Scan for the cell matching the given text and deliver its (X, Y) coordinate at center. 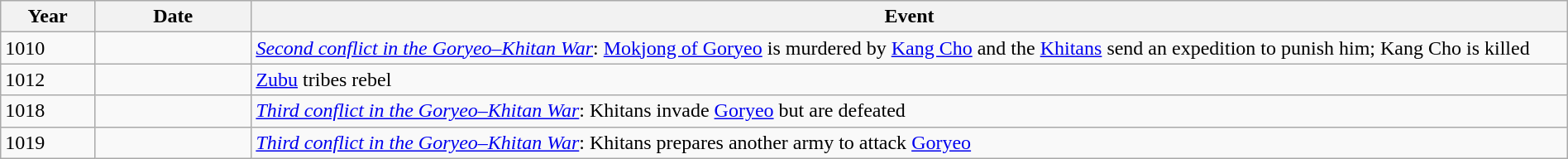
Third conflict in the Goryeo–Khitan War: Khitans invade Goryeo but are defeated (910, 111)
1018 (48, 111)
Date (172, 17)
1012 (48, 79)
Zubu tribes rebel (910, 79)
1010 (48, 48)
Year (48, 17)
Third conflict in the Goryeo–Khitan War: Khitans prepares another army to attack Goryeo (910, 142)
1019 (48, 142)
Event (910, 17)
